Find where the given text appears and provide that cell's center as [x, y] coordinate. 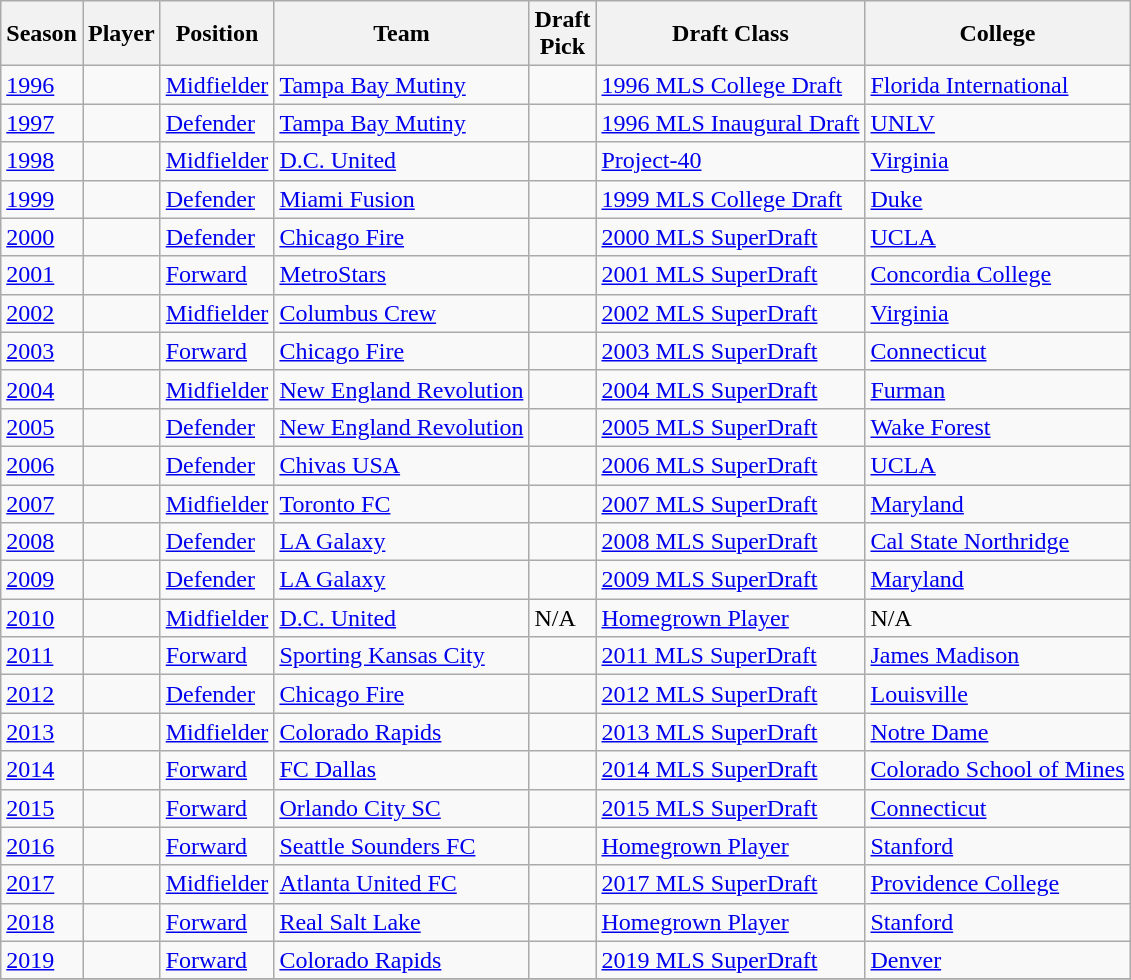
Concordia College [998, 275]
Columbus Crew [402, 313]
2019 [42, 960]
2012 [42, 694]
Wake Forest [998, 427]
2008 MLS SuperDraft [730, 542]
2012 MLS SuperDraft [730, 694]
2003 [42, 351]
2013 [42, 732]
2004 MLS SuperDraft [730, 389]
1996 [42, 85]
2017 [42, 884]
2000 MLS SuperDraft [730, 237]
UNLV [998, 123]
2009 [42, 580]
Team [402, 34]
Louisville [998, 694]
2005 [42, 427]
2013 MLS SuperDraft [730, 732]
Furman [998, 389]
2009 MLS SuperDraft [730, 580]
2001 [42, 275]
2001 MLS SuperDraft [730, 275]
2016 [42, 846]
2007 [42, 503]
2006 MLS SuperDraft [730, 465]
Real Salt Lake [402, 922]
2011 MLS SuperDraft [730, 656]
1997 [42, 123]
Denver [998, 960]
Season [42, 34]
2014 MLS SuperDraft [730, 770]
1999 [42, 199]
2010 [42, 618]
Cal State Northridge [998, 542]
2002 [42, 313]
2015 MLS SuperDraft [730, 808]
2011 [42, 656]
Position [217, 34]
James Madison [998, 656]
Draft Pick [562, 34]
2015 [42, 808]
Providence College [998, 884]
1996 MLS Inaugural Draft [730, 123]
2000 [42, 237]
Toronto FC [402, 503]
Player [121, 34]
2008 [42, 542]
Chivas USA [402, 465]
Miami Fusion [402, 199]
Draft Class [730, 34]
2014 [42, 770]
FC Dallas [402, 770]
2007 MLS SuperDraft [730, 503]
2018 [42, 922]
2019 MLS SuperDraft [730, 960]
1998 [42, 161]
Sporting Kansas City [402, 656]
1996 MLS College Draft [730, 85]
2017 MLS SuperDraft [730, 884]
2006 [42, 465]
Seattle Sounders FC [402, 846]
2005 MLS SuperDraft [730, 427]
2004 [42, 389]
Notre Dame [998, 732]
1999 MLS College Draft [730, 199]
College [998, 34]
Atlanta United FC [402, 884]
Colorado School of Mines [998, 770]
Florida International [998, 85]
Project-40 [730, 161]
2002 MLS SuperDraft [730, 313]
Orlando City SC [402, 808]
2003 MLS SuperDraft [730, 351]
Duke [998, 199]
MetroStars [402, 275]
